Find where the given text appears and provide that cell's center as [x, y] coordinate. 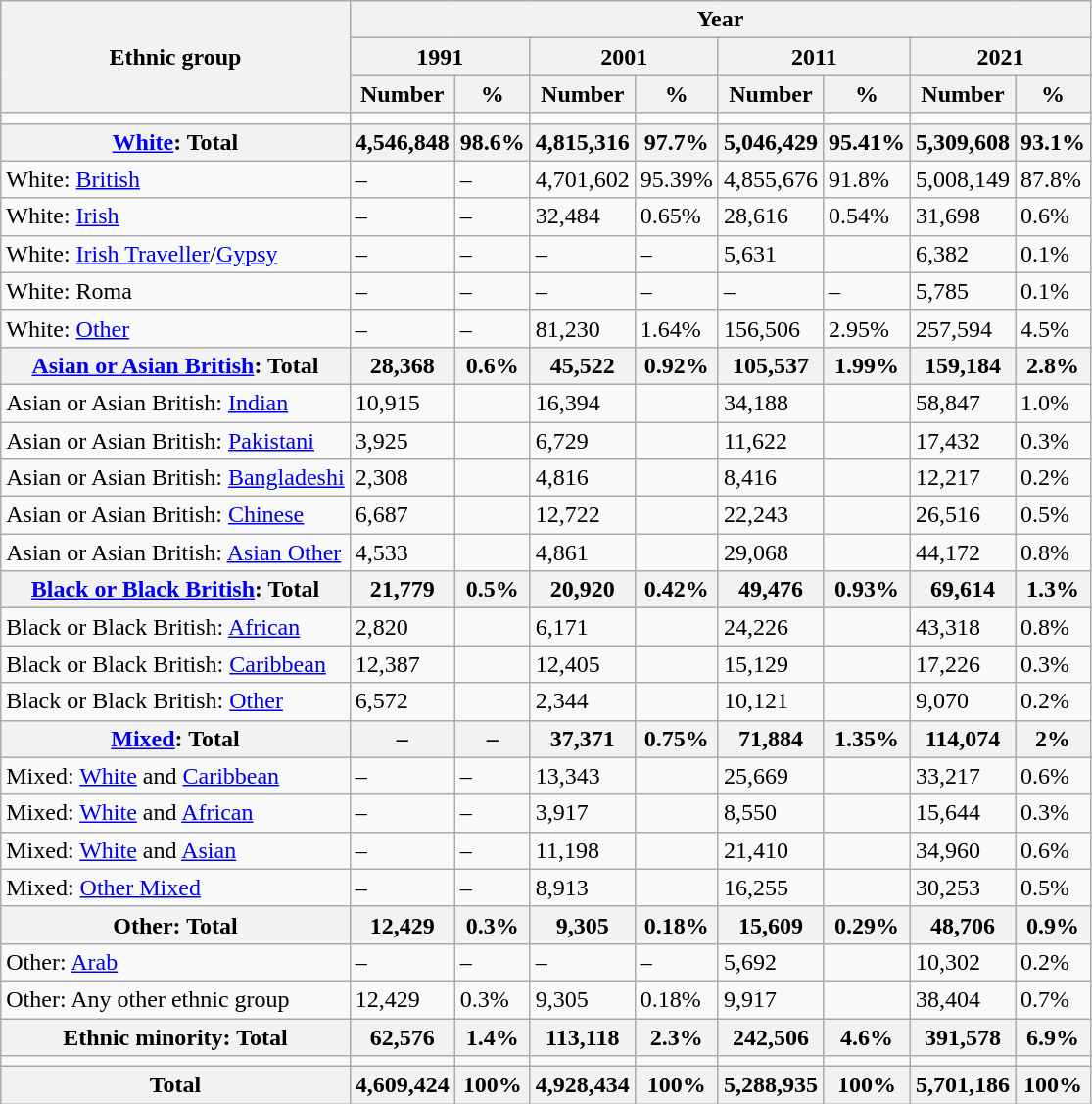
91.8% [866, 179]
2.95% [866, 328]
159,184 [962, 365]
37,371 [582, 739]
16,394 [582, 403]
6,729 [582, 440]
95.41% [866, 142]
Black or Black British: Total [175, 590]
44,172 [962, 552]
4.5% [1054, 328]
0.93% [866, 590]
Asian or Asian British: Pakistani [175, 440]
2% [1054, 739]
4.6% [866, 1037]
Ethnic group [175, 57]
43,318 [962, 627]
8,913 [582, 888]
0.9% [1054, 925]
15,129 [770, 664]
White: Irish Traveller/Gypsy [175, 254]
0.29% [866, 925]
11,198 [582, 850]
21,410 [770, 850]
17,432 [962, 440]
45,522 [582, 365]
2,820 [402, 627]
White: Total [175, 142]
Asian or Asian British: Bangladeshi [175, 478]
2.8% [1054, 365]
28,616 [770, 216]
Black or Black British: African [175, 627]
62,576 [402, 1037]
26,516 [962, 515]
Mixed: White and Caribbean [175, 776]
4,533 [402, 552]
13,343 [582, 776]
0.75% [676, 739]
6,171 [582, 627]
4,815,316 [582, 142]
5,309,608 [962, 142]
Black or Black British: Other [175, 701]
Black or Black British: Caribbean [175, 664]
Other: Arab [175, 962]
0.54% [866, 216]
Mixed: White and Asian [175, 850]
81,230 [582, 328]
Other: Any other ethnic group [175, 999]
1.4% [492, 1037]
113,118 [582, 1037]
4,816 [582, 478]
30,253 [962, 888]
1.64% [676, 328]
4,546,848 [402, 142]
17,226 [962, 664]
0.42% [676, 590]
4,861 [582, 552]
3,917 [582, 813]
87.8% [1054, 179]
8,416 [770, 478]
1.99% [866, 365]
6,687 [402, 515]
White: Roma [175, 291]
10,302 [962, 962]
69,614 [962, 590]
White: British [175, 179]
105,537 [770, 365]
6,382 [962, 254]
4,609,424 [402, 1085]
2021 [1000, 57]
25,669 [770, 776]
11,622 [770, 440]
5,631 [770, 254]
5,288,935 [770, 1085]
Mixed: Other Mixed [175, 888]
0.65% [676, 216]
Asian or Asian British: Total [175, 365]
15,644 [962, 813]
34,960 [962, 850]
32,484 [582, 216]
9,070 [962, 701]
15,609 [770, 925]
95.39% [676, 179]
10,121 [770, 701]
242,506 [770, 1037]
114,074 [962, 739]
156,506 [770, 328]
Other: Total [175, 925]
2001 [624, 57]
0.7% [1054, 999]
Asian or Asian British: Asian Other [175, 552]
1.0% [1054, 403]
29,068 [770, 552]
10,915 [402, 403]
9,917 [770, 999]
2011 [814, 57]
2,344 [582, 701]
20,920 [582, 590]
97.7% [676, 142]
38,404 [962, 999]
31,698 [962, 216]
257,594 [962, 328]
Ethnic minority: Total [175, 1037]
93.1% [1054, 142]
391,578 [962, 1037]
4,855,676 [770, 179]
21,779 [402, 590]
8,550 [770, 813]
1.35% [866, 739]
5,701,186 [962, 1085]
Year [720, 20]
6.9% [1054, 1037]
1991 [440, 57]
Mixed: Total [175, 739]
58,847 [962, 403]
5,046,429 [770, 142]
White: Other [175, 328]
49,476 [770, 590]
71,884 [770, 739]
16,255 [770, 888]
4,701,602 [582, 179]
12,722 [582, 515]
22,243 [770, 515]
Asian or Asian British: Chinese [175, 515]
Mixed: White and African [175, 813]
Total [175, 1085]
28,368 [402, 365]
3,925 [402, 440]
2.3% [676, 1037]
34,188 [770, 403]
33,217 [962, 776]
5,692 [770, 962]
White: Irish [175, 216]
1.3% [1054, 590]
12,387 [402, 664]
98.6% [492, 142]
12,405 [582, 664]
Asian or Asian British: Indian [175, 403]
24,226 [770, 627]
5,008,149 [962, 179]
0.92% [676, 365]
2,308 [402, 478]
5,785 [962, 291]
48,706 [962, 925]
6,572 [402, 701]
12,217 [962, 478]
4,928,434 [582, 1085]
